For the text-containing cell, return its midpoint in [X, Y] coordinate format. 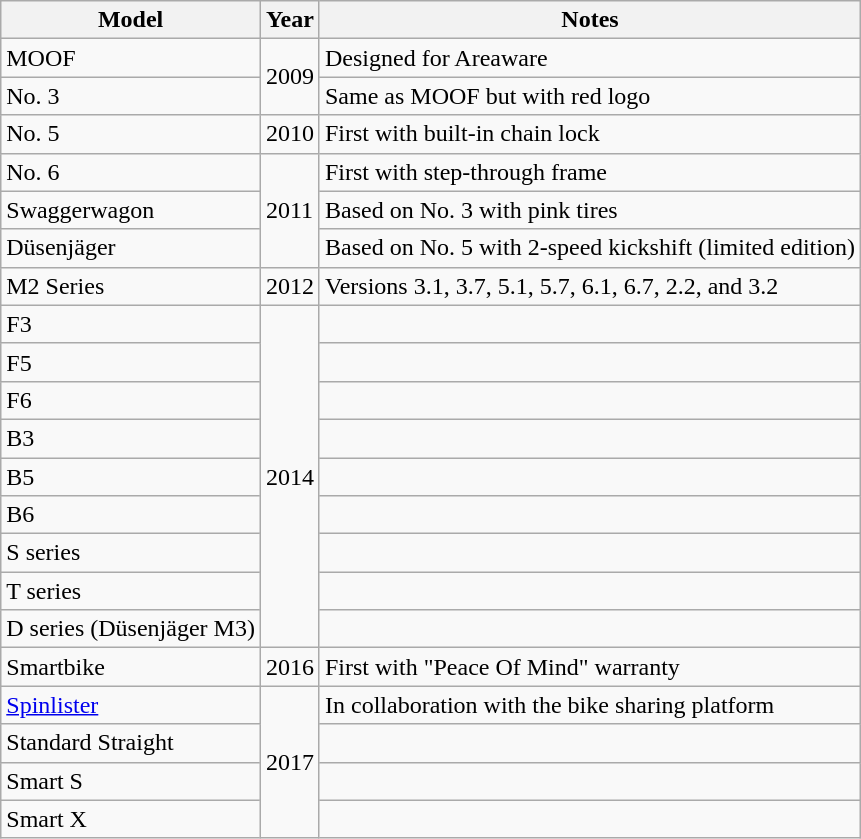
No. 3 [131, 96]
In collaboration with the bike sharing platform [590, 705]
Smart X [131, 819]
2009 [290, 77]
F5 [131, 362]
F6 [131, 400]
2014 [290, 476]
No. 6 [131, 172]
S series [131, 553]
2011 [290, 210]
2010 [290, 134]
F3 [131, 324]
MOOF [131, 58]
M2 Series [131, 286]
First with built-in chain lock [590, 134]
Designed for Areaware [590, 58]
Model [131, 20]
2016 [290, 667]
Based on No. 3 with pink tires [590, 210]
Smartbike [131, 667]
Swaggerwagon [131, 210]
Year [290, 20]
Versions 3.1, 3.7, 5.1, 5.7, 6.1, 6.7, 2.2, and 3.2 [590, 286]
Notes [590, 20]
B5 [131, 477]
First with step-through frame [590, 172]
Same as MOOF but with red logo [590, 96]
First with "Peace Of Mind" warranty [590, 667]
Standard Straight [131, 743]
B3 [131, 438]
T series [131, 591]
Smart S [131, 781]
Based on No. 5 with 2-speed kickshift (limited edition) [590, 248]
D series (Düsenjäger M3) [131, 629]
No. 5 [131, 134]
B6 [131, 515]
Spinlister [131, 705]
2017 [290, 762]
2012 [290, 286]
Düsenjäger [131, 248]
